Locate the cell with the specified text and output its (x, y) center coordinate. 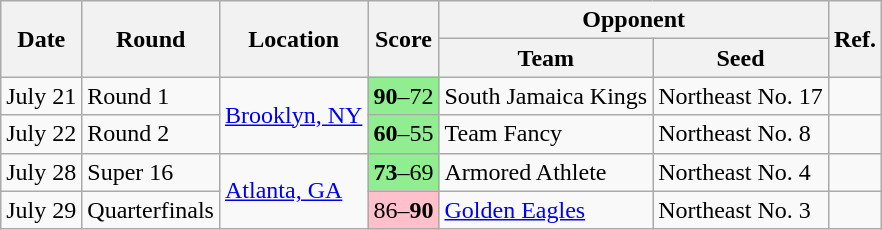
July 21 (42, 96)
Ref. (854, 39)
Seed (741, 58)
July 29 (42, 210)
Armored Athlete (546, 172)
Date (42, 39)
Quarterfinals (151, 210)
90–72 (404, 96)
South Jamaica Kings (546, 96)
July 22 (42, 134)
July 28 (42, 172)
86–90 (404, 210)
Northeast No. 17 (741, 96)
Golden Eagles (546, 210)
Atlanta, GA (293, 191)
Brooklyn, NY (293, 115)
Opponent (634, 20)
Super 16 (151, 172)
Round 2 (151, 134)
Northeast No. 8 (741, 134)
Northeast No. 3 (741, 210)
Team (546, 58)
Location (293, 39)
Northeast No. 4 (741, 172)
Score (404, 39)
73–69 (404, 172)
Round (151, 39)
60–55 (404, 134)
Team Fancy (546, 134)
Round 1 (151, 96)
